Extract the (x, y) coordinate from the center of the cell holding the provided text.  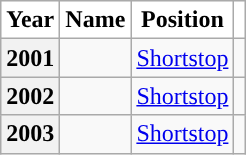
Position (182, 20)
2002 (30, 96)
Name (96, 20)
Year (30, 20)
2003 (30, 134)
2001 (30, 58)
